Identify which cell holds the provided text, then report its [X, Y] central coordinate. 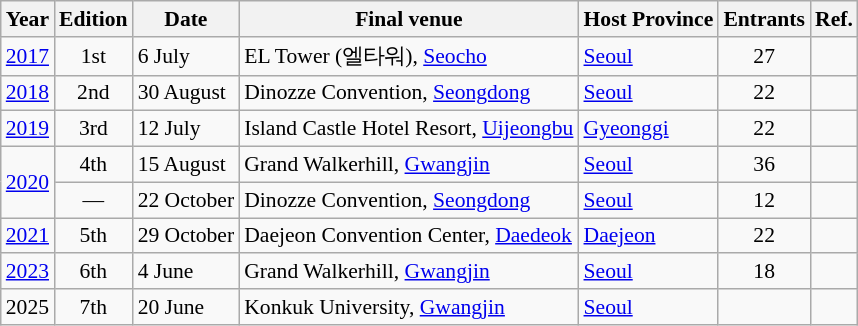
6th [94, 272]
5th [94, 236]
22 October [186, 200]
2020 [28, 182]
Daejeon Convention Center, Daedeok [408, 236]
2017 [28, 56]
36 [764, 165]
Final venue [408, 19]
1st [94, 56]
6 July [186, 56]
12 [764, 200]
4th [94, 165]
27 [764, 56]
EL Tower (엘타워), Seocho [408, 56]
Year [28, 19]
2018 [28, 93]
3rd [94, 129]
18 [764, 272]
Ref. [834, 19]
Konkuk University, Gwangjin [408, 307]
15 August [186, 165]
Edition [94, 19]
2025 [28, 307]
2019 [28, 129]
Gyeonggi [648, 129]
Island Castle Hotel Resort, Uijeongbu [408, 129]
20 June [186, 307]
Host Province [648, 19]
Entrants [764, 19]
Date [186, 19]
7th [94, 307]
29 October [186, 236]
2023 [28, 272]
2021 [28, 236]
2nd [94, 93]
12 July [186, 129]
Daejeon [648, 236]
— [94, 200]
30 August [186, 93]
4 June [186, 272]
